Detect which cell encompasses the target text, then output its (X, Y) center coordinate. 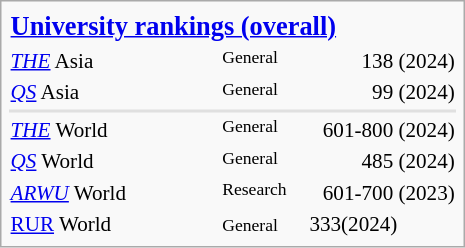
QS Asia (114, 92)
601-700 (2023) (382, 192)
99 (2024) (382, 92)
Research (263, 192)
QS World (114, 161)
485 (2024) (382, 161)
University rankings (overall) (232, 26)
601-800 (2024) (382, 129)
THE World (114, 129)
138 (2024) (382, 60)
RUR World (114, 224)
ARWU World (114, 192)
333(2024) (382, 224)
THE Asia (114, 60)
